From the cell containing the given text, extract its center point as [X, Y] coordinate. 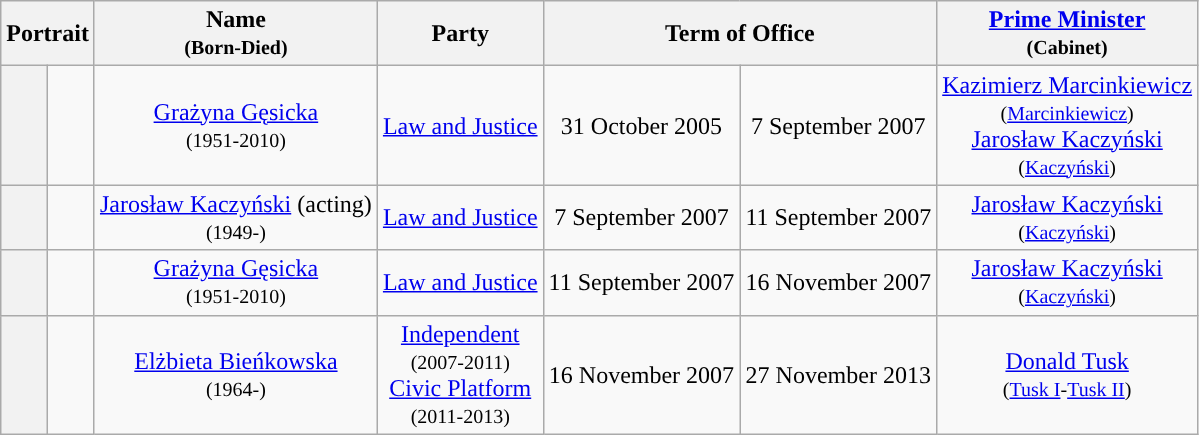
Jarosław Kaczyński (acting)(1949-) [236, 218]
Prime Minister(Cabinet) [1068, 34]
Portrait [48, 34]
27 November 2013 [838, 374]
Name(Born-Died) [236, 34]
Term of Office [740, 34]
Elżbieta Bieńkowska(1964-) [236, 374]
Kazimierz Marcinkiewicz (Marcinkiewicz) Jarosław Kaczyński (Kaczyński) [1068, 126]
31 October 2005 [642, 126]
Party [460, 34]
Independent (2007-2011) Civic Platform (2011-2013) [460, 374]
Donald Tusk (Tusk I-Tusk II) [1068, 374]
